Scan for the cell matching the given text and deliver its (X, Y) coordinate at center. 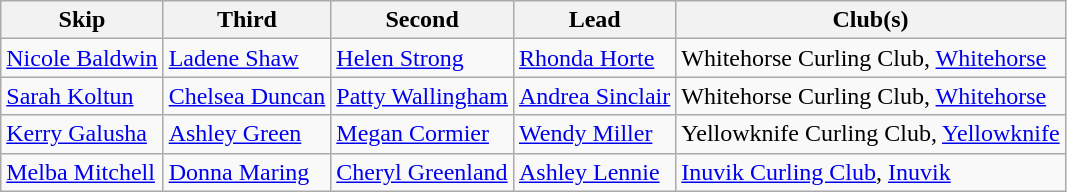
Helen Strong (422, 58)
Ladene Shaw (247, 58)
Ashley Green (247, 134)
Rhonda Horte (594, 58)
Cheryl Greenland (422, 172)
Second (422, 20)
Patty Wallingham (422, 96)
Melba Mitchell (82, 172)
Donna Maring (247, 172)
Chelsea Duncan (247, 96)
Third (247, 20)
Skip (82, 20)
Andrea Sinclair (594, 96)
Wendy Miller (594, 134)
Sarah Koltun (82, 96)
Lead (594, 20)
Inuvik Curling Club, Inuvik (870, 172)
Ashley Lennie (594, 172)
Yellowknife Curling Club, Yellowknife (870, 134)
Club(s) (870, 20)
Megan Cormier (422, 134)
Nicole Baldwin (82, 58)
Kerry Galusha (82, 134)
